Scan for the cell matching the given text and deliver its (X, Y) coordinate at center. 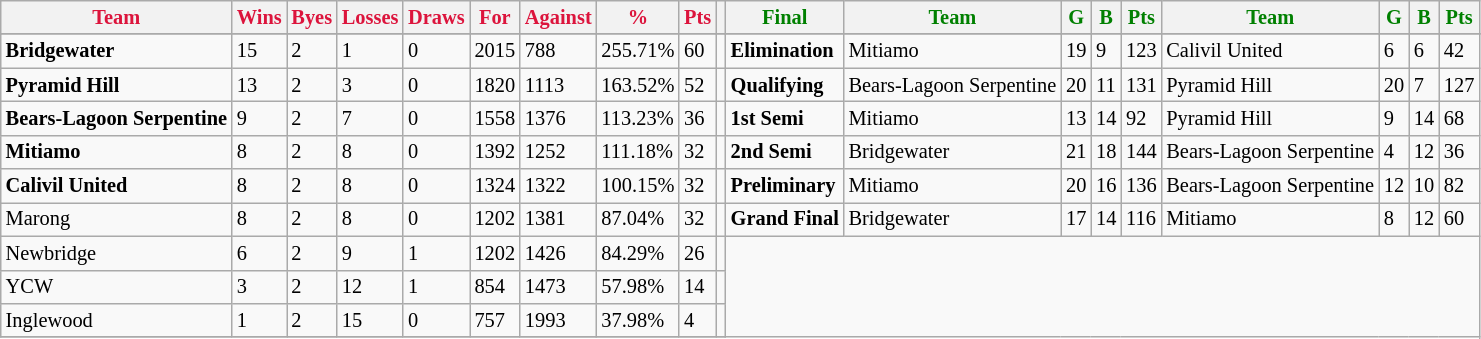
Draws (436, 17)
854 (495, 287)
136 (1141, 186)
87.04% (638, 219)
Marong (116, 219)
YCW (116, 287)
52 (698, 85)
111.18% (638, 152)
163.52% (638, 85)
68 (1459, 118)
Newbridge (116, 253)
18 (1106, 152)
1473 (558, 287)
% (638, 17)
42 (1459, 51)
Grand Final (785, 219)
For (495, 17)
113.23% (638, 118)
16 (1106, 186)
Inglewood (116, 320)
Preliminary (785, 186)
116 (1141, 219)
92 (1141, 118)
1820 (495, 85)
84.29% (638, 253)
144 (1141, 152)
100.15% (638, 186)
Losses (370, 17)
37.98% (638, 320)
1558 (495, 118)
131 (1141, 85)
1322 (558, 186)
26 (698, 253)
Against (558, 17)
1st Semi (785, 118)
1381 (558, 219)
1324 (495, 186)
1252 (558, 152)
82 (1459, 186)
57.98% (638, 287)
255.71% (638, 51)
Wins (260, 17)
21 (1076, 152)
1426 (558, 253)
1392 (495, 152)
2nd Semi (785, 152)
Byes (311, 17)
788 (558, 51)
757 (495, 320)
1376 (558, 118)
17 (1076, 219)
Elimination (785, 51)
10 (1424, 186)
11 (1106, 85)
19 (1076, 51)
Qualifying (785, 85)
123 (1141, 51)
Final (785, 17)
1113 (558, 85)
2015 (495, 51)
1993 (558, 320)
127 (1459, 85)
